Extract the (X, Y) coordinate from the center of the cell holding the provided text.  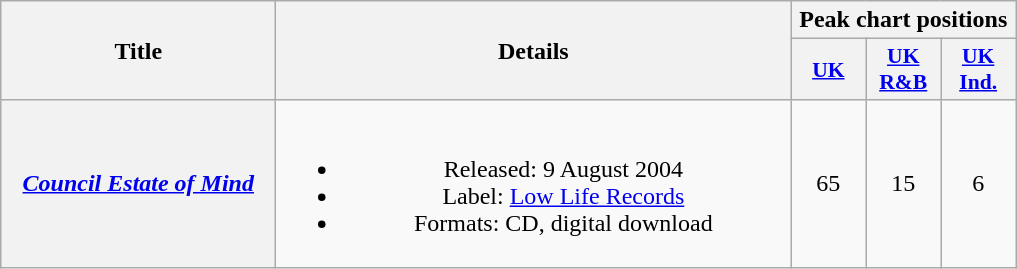
Details (534, 50)
Council Estate of Mind (138, 184)
Released: 9 August 2004Label: Low Life RecordsFormats: CD, digital download (534, 184)
UKR&B (904, 70)
UKInd. (978, 70)
6 (978, 184)
Peak chart positions (904, 20)
65 (828, 184)
15 (904, 184)
UK (828, 70)
Title (138, 50)
